For the text-containing cell, return its midpoint in (X, Y) coordinate format. 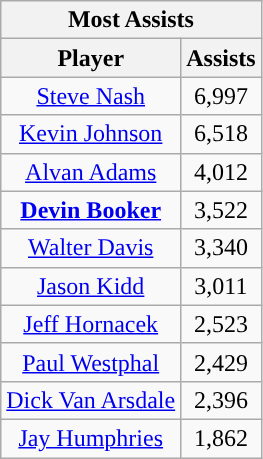
Alvan Adams (91, 172)
Jason Kidd (91, 286)
Paul Westphal (91, 362)
Steve Nash (91, 96)
3,011 (221, 286)
2,396 (221, 400)
Kevin Johnson (91, 134)
Assists (221, 58)
Most Assists (131, 20)
Jay Humphries (91, 438)
Devin Booker (91, 210)
Walter Davis (91, 248)
4,012 (221, 172)
3,340 (221, 248)
Dick Van Arsdale (91, 400)
3,522 (221, 210)
Player (91, 58)
6,518 (221, 134)
2,429 (221, 362)
Jeff Hornacek (91, 324)
1,862 (221, 438)
6,997 (221, 96)
2,523 (221, 324)
